Determine the (x, y) coordinate at the center of the cell enclosing the given text.  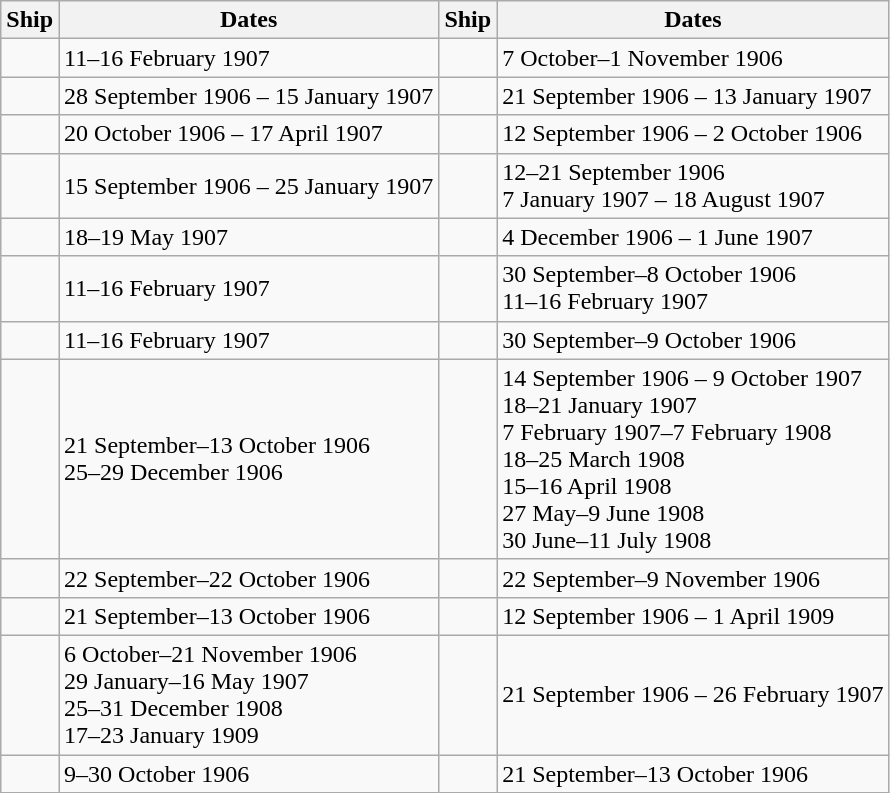
20 October 1906 – 17 April 1907 (249, 134)
4 December 1906 – 1 June 1907 (693, 237)
12 September 1906 – 2 October 1906 (693, 134)
15 September 1906 – 25 January 1907 (249, 186)
21 September–13 October 190625–29 December 1906 (249, 459)
12 September 1906 – 1 April 1909 (693, 616)
30 September–8 October 190611–16 February 1907 (693, 288)
30 September–9 October 1906 (693, 340)
21 September 1906 – 26 February 1907 (693, 694)
9–30 October 1906 (249, 773)
7 October–1 November 1906 (693, 58)
22 September–22 October 1906 (249, 578)
21 September 1906 – 13 January 1907 (693, 96)
28 September 1906 – 15 January 1907 (249, 96)
18–19 May 1907 (249, 237)
22 September–9 November 1906 (693, 578)
12–21 September 19067 January 1907 – 18 August 1907 (693, 186)
6 October–21 November 190629 January–16 May 190725–31 December 190817–23 January 1909 (249, 694)
